Return the (x, y) coordinate for the center point of the cell that contains the specified text.  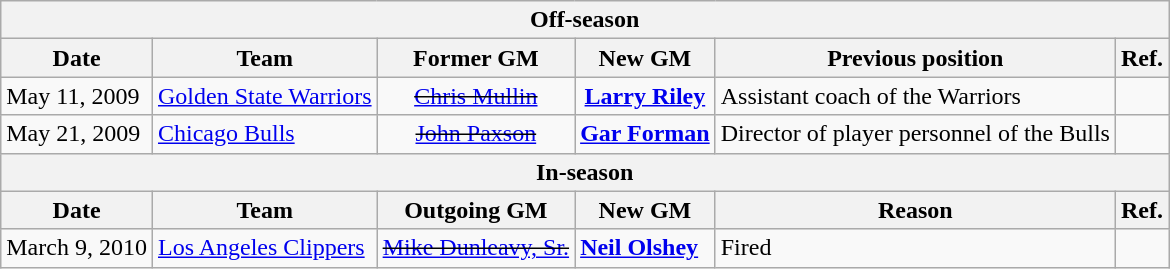
Neil Olshey (646, 248)
Los Angeles Clippers (264, 248)
May 21, 2009 (77, 134)
Reason (915, 210)
In-season (585, 172)
March 9, 2010 (77, 248)
Fired (915, 248)
Mike Dunleavy, Sr. (476, 248)
John Paxson (476, 134)
Golden State Warriors (264, 96)
Off-season (585, 20)
Chicago Bulls (264, 134)
Larry Riley (646, 96)
Chris Mullin (476, 96)
Gar Forman (646, 134)
Outgoing GM (476, 210)
Director of player personnel of the Bulls (915, 134)
Previous position (915, 58)
May 11, 2009 (77, 96)
Assistant coach of the Warriors (915, 96)
Former GM (476, 58)
